Capture the cell that displays the provided text and extract its [X, Y] central coordinate. 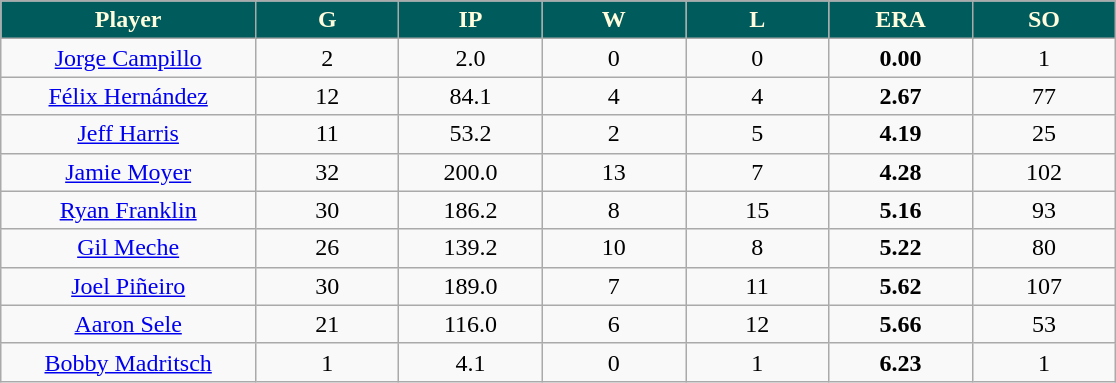
Jamie Moyer [128, 172]
5.22 [900, 248]
Aaron Sele [128, 324]
SO [1044, 20]
53 [1044, 324]
4.28 [900, 172]
13 [614, 172]
5.62 [900, 286]
15 [758, 210]
77 [1044, 96]
W [614, 20]
10 [614, 248]
Félix Hernández [128, 96]
6.23 [900, 362]
21 [328, 324]
2.67 [900, 96]
Ryan Franklin [128, 210]
Jorge Campillo [128, 58]
6 [614, 324]
IP [470, 20]
189.0 [470, 286]
L [758, 20]
5.16 [900, 210]
26 [328, 248]
102 [1044, 172]
186.2 [470, 210]
4.1 [470, 362]
84.1 [470, 96]
Player [128, 20]
Joel Piñeiro [128, 286]
G [328, 20]
80 [1044, 248]
Jeff Harris [128, 134]
0.00 [900, 58]
139.2 [470, 248]
2.0 [470, 58]
93 [1044, 210]
25 [1044, 134]
ERA [900, 20]
107 [1044, 286]
5 [758, 134]
53.2 [470, 134]
5.66 [900, 324]
200.0 [470, 172]
116.0 [470, 324]
Gil Meche [128, 248]
Bobby Madritsch [128, 362]
32 [328, 172]
4.19 [900, 134]
